Pinpoint the cell where the given text exists, returning its [X, Y] midpoint coordinate. 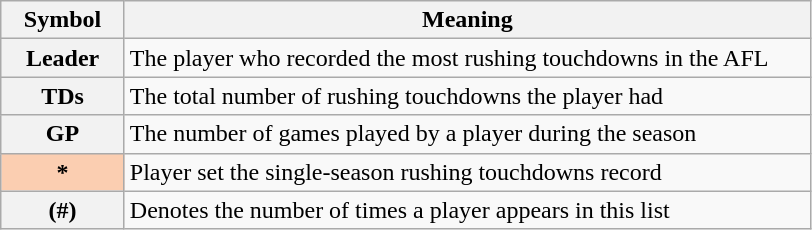
The number of games played by a player during the season [467, 134]
TDs [63, 96]
Symbol [63, 20]
Meaning [467, 20]
* [63, 172]
Denotes the number of times a player appears in this list [467, 210]
The player who recorded the most rushing touchdowns in the AFL [467, 58]
Player set the single-season rushing touchdowns record [467, 172]
GP [63, 134]
The total number of rushing touchdowns the player had [467, 96]
Leader [63, 58]
(#) [63, 210]
